Search for the cell housing the specified text and yield its (X, Y) center coordinate. 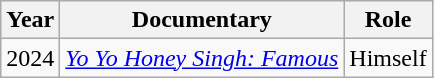
Role (388, 20)
Documentary (202, 20)
2024 (30, 58)
Yo Yo Honey Singh: Famous (202, 58)
Year (30, 20)
Himself (388, 58)
